Determine the [X, Y] coordinate at the center of the cell enclosing the given text.  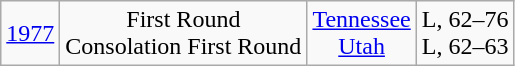
L, 62–76L, 62–63 [465, 34]
TennesseeUtah [362, 34]
1977 [30, 34]
First RoundConsolation First Round [184, 34]
